Identify which cell holds the provided text, then report its (x, y) central coordinate. 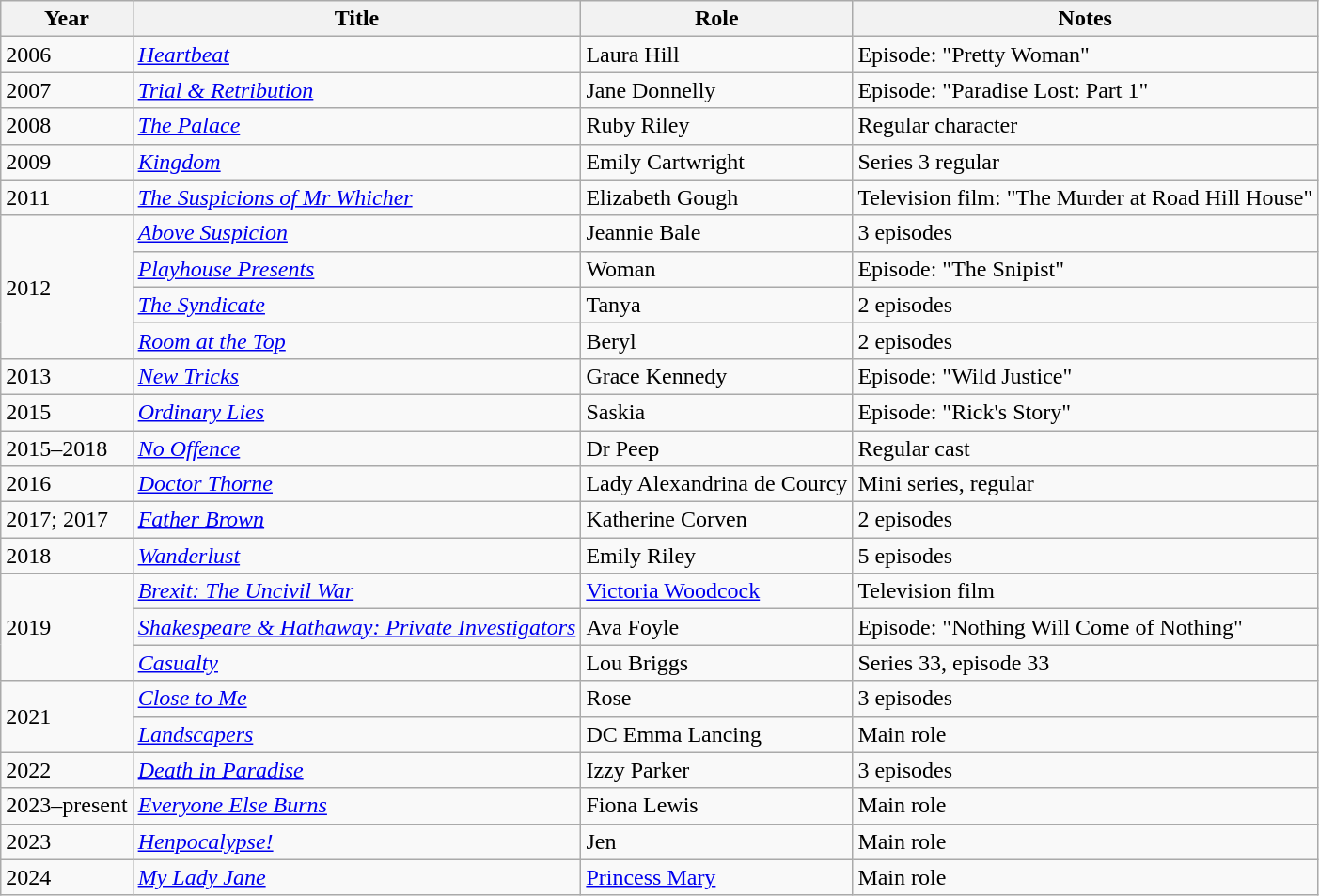
2015–2018 (67, 448)
2013 (67, 376)
2023 (67, 841)
Room at the Top (357, 340)
Grace Kennedy (716, 376)
Playhouse Presents (357, 269)
Role (716, 19)
Close to Me (357, 699)
Father Brown (357, 520)
Saskia (716, 412)
Television film (1085, 591)
Princess Mary (716, 877)
Casualty (357, 663)
Katherine Corven (716, 520)
2016 (67, 484)
2017; 2017 (67, 520)
Brexit: The Uncivil War (357, 591)
2008 (67, 126)
2019 (67, 627)
DC Emma Lancing (716, 734)
Victoria Woodcock (716, 591)
Series 3 regular (1085, 162)
The Palace (357, 126)
Jane Donnelly (716, 90)
2012 (67, 287)
Henpocalypse! (357, 841)
2015 (67, 412)
Landscapers (357, 734)
Woman (716, 269)
2009 (67, 162)
Emily Riley (716, 556)
Episode: "Rick's Story" (1085, 412)
Episode: "Pretty Woman" (1085, 55)
No Offence (357, 448)
New Tricks (357, 376)
2018 (67, 556)
Wanderlust (357, 556)
The Syndicate (357, 305)
Notes (1085, 19)
Heartbeat (357, 55)
Title (357, 19)
Mini series, regular (1085, 484)
Series 33, episode 33 (1085, 663)
Dr Peep (716, 448)
Fiona Lewis (716, 806)
Doctor Thorne (357, 484)
Episode: "Nothing Will Come of Nothing" (1085, 627)
Episode: "The Snipist" (1085, 269)
Laura Hill (716, 55)
5 episodes (1085, 556)
Elizabeth Gough (716, 197)
Regular character (1085, 126)
2006 (67, 55)
2024 (67, 877)
Jeannie Bale (716, 233)
Jen (716, 841)
Death in Paradise (357, 770)
Emily Cartwright (716, 162)
My Lady Jane (357, 877)
Year (67, 19)
Above Suspicion (357, 233)
Episode: "Wild Justice" (1085, 376)
2011 (67, 197)
Beryl (716, 340)
Shakespeare & Hathaway: Private Investigators (357, 627)
2022 (67, 770)
Tanya (716, 305)
Trial & Retribution (357, 90)
2023–present (67, 806)
Rose (716, 699)
Lou Briggs (716, 663)
2007 (67, 90)
Everyone Else Burns (357, 806)
Kingdom (357, 162)
2021 (67, 716)
Ordinary Lies (357, 412)
Ruby Riley (716, 126)
Izzy Parker (716, 770)
Episode: "Paradise Lost: Part 1" (1085, 90)
Lady Alexandrina de Courcy (716, 484)
The Suspicions of Mr Whicher (357, 197)
Ava Foyle (716, 627)
Television film: "The Murder at Road Hill House" (1085, 197)
Regular cast (1085, 448)
